Return (X, Y) of the center of cell containing provided text 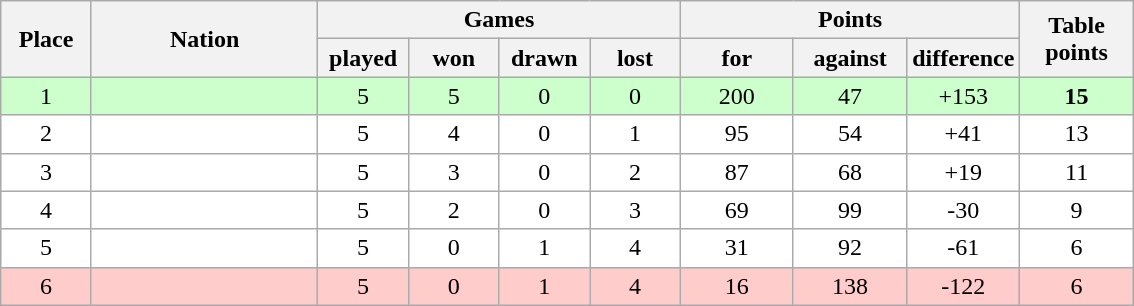
drawn (544, 58)
87 (736, 172)
200 (736, 96)
Nation (204, 39)
Points (850, 20)
16 (736, 286)
13 (1076, 134)
11 (1076, 172)
-122 (964, 286)
difference (964, 58)
68 (850, 172)
+41 (964, 134)
54 (850, 134)
95 (736, 134)
92 (850, 248)
-61 (964, 248)
lost (636, 58)
Tablepoints (1076, 39)
+19 (964, 172)
47 (850, 96)
15 (1076, 96)
138 (850, 286)
-30 (964, 210)
69 (736, 210)
won (454, 58)
Games (499, 20)
for (736, 58)
9 (1076, 210)
against (850, 58)
31 (736, 248)
Place (46, 39)
played (364, 58)
+153 (964, 96)
99 (850, 210)
